Find where the given text appears and provide that cell's center as (X, Y) coordinate. 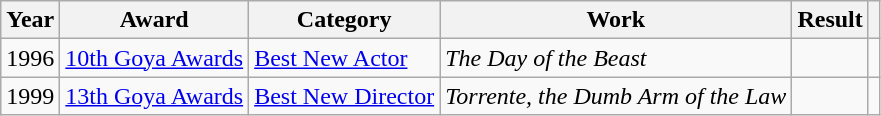
Best New Actor (344, 58)
Result (830, 20)
Award (154, 20)
1999 (30, 96)
Best New Director (344, 96)
Work (616, 20)
Torrente, the Dumb Arm of the Law (616, 96)
13th Goya Awards (154, 96)
10th Goya Awards (154, 58)
1996 (30, 58)
Category (344, 20)
Year (30, 20)
The Day of the Beast (616, 58)
